Return the [x, y] coordinate for the center point of the cell that contains the specified text.  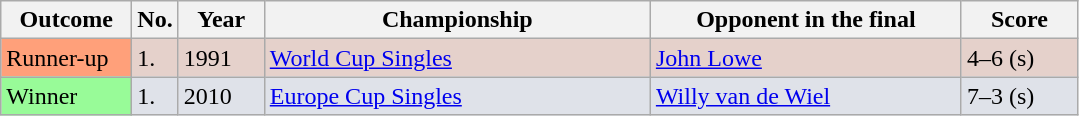
Championship [457, 20]
Year [221, 20]
John Lowe [806, 58]
Score [1019, 20]
World Cup Singles [457, 58]
Outcome [66, 20]
Willy van de Wiel [806, 96]
Winner [66, 96]
Opponent in the final [806, 20]
No. [155, 20]
Runner-up [66, 58]
1991 [221, 58]
7–3 (s) [1019, 96]
2010 [221, 96]
Europe Cup Singles [457, 96]
4–6 (s) [1019, 58]
